Scan for the cell matching the given text and deliver its [x, y] coordinate at center. 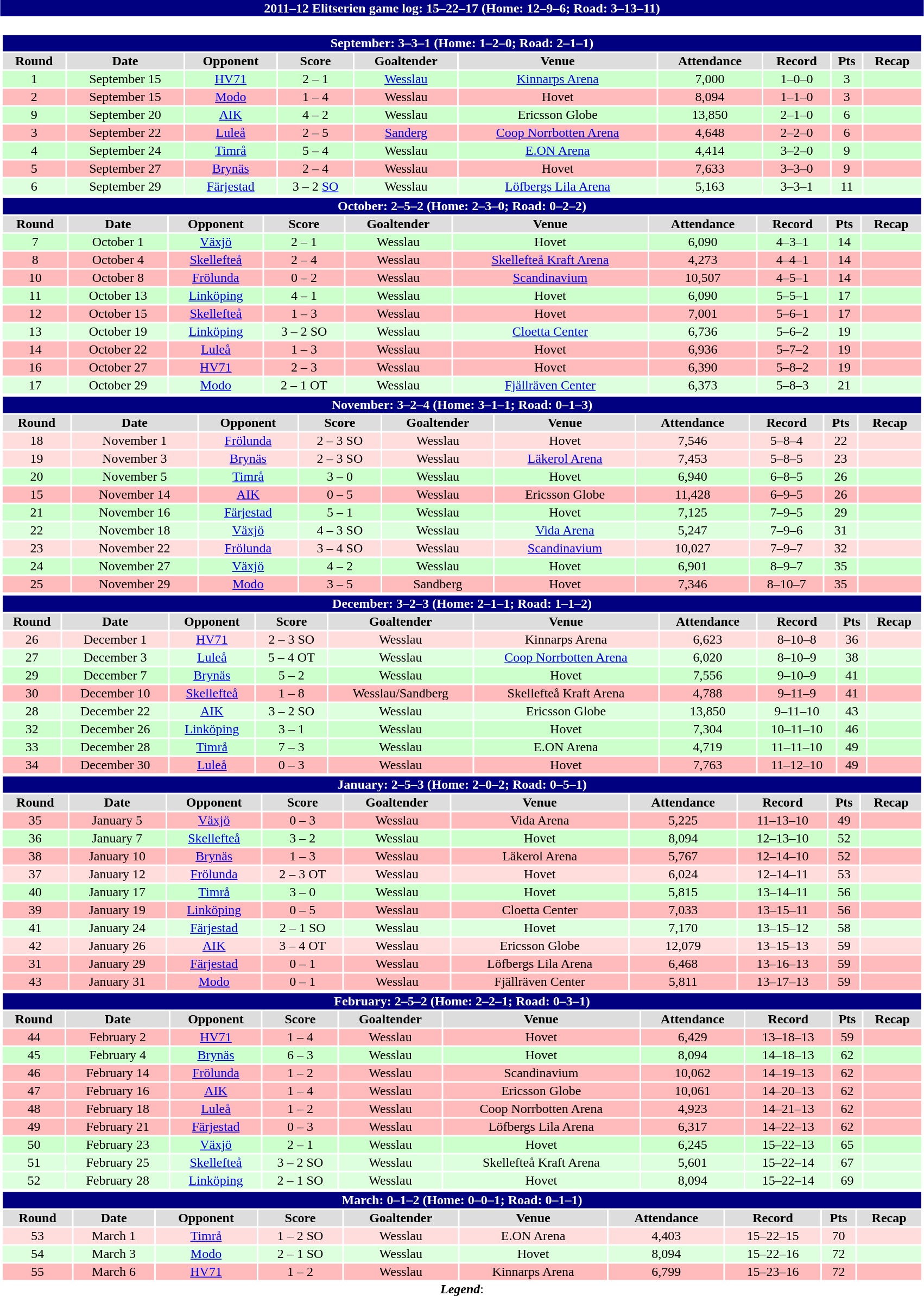
November: 3–2–4 (Home: 3–1–1; Road: 0–1–3) [461, 405]
February 23 [117, 1144]
December 28 [115, 747]
2–2–0 [797, 133]
December 22 [115, 711]
13–15–12 [783, 928]
October 1 [118, 242]
7,304 [708, 729]
October 22 [118, 349]
January 19 [117, 910]
January: 2–5–3 (Home: 2–0–2; Road: 0–5–1) [461, 785]
February 21 [117, 1127]
6,940 [693, 476]
March: 0–1–2 (Home: 0–0–1; Road: 0–1–1) [461, 1200]
5 – 4 OT [291, 658]
14–19–13 [788, 1073]
7,633 [710, 169]
4,414 [710, 150]
25 [36, 584]
4–5–1 [793, 278]
November 16 [135, 512]
12–13–10 [783, 838]
42 [35, 946]
January 26 [117, 946]
0 – 2 [304, 278]
5,601 [693, 1163]
6–8–5 [786, 476]
70 [839, 1236]
50 [34, 1144]
24 [36, 567]
February: 2–5–2 (Home: 2–2–1; Road: 0–3–1) [461, 1001]
10,027 [693, 548]
7,556 [708, 675]
November 22 [135, 548]
4,273 [703, 260]
39 [35, 910]
48 [34, 1109]
1 – 2 SO [301, 1236]
2 [34, 97]
5 [34, 169]
2–1–0 [797, 115]
3 – 2 [302, 838]
9–11–10 [797, 711]
3 – 1 [291, 729]
37 [35, 874]
February 25 [117, 1163]
5–8–3 [793, 385]
3 – 5 [340, 584]
1 [34, 79]
15–22–15 [773, 1236]
Sandberg [438, 584]
4,648 [710, 133]
6,468 [683, 964]
10,062 [693, 1073]
7 [35, 242]
55 [37, 1272]
5–5–1 [793, 296]
January 29 [117, 964]
6,736 [703, 332]
7,546 [693, 441]
8 [35, 260]
January 31 [117, 982]
13–15–13 [783, 946]
3–2–0 [797, 150]
11–11–10 [797, 747]
7,125 [693, 512]
5 – 4 [316, 150]
40 [35, 892]
6,936 [703, 349]
October 27 [118, 368]
October 15 [118, 313]
5 – 1 [340, 512]
28 [31, 711]
2 – 5 [316, 133]
October 8 [118, 278]
7,170 [683, 928]
3 – 4 SO [340, 548]
13–14–11 [783, 892]
47 [34, 1091]
14–21–13 [788, 1109]
12 [35, 313]
5,767 [683, 857]
September 24 [125, 150]
12–14–10 [783, 857]
5,811 [683, 982]
October 19 [118, 332]
6,390 [703, 368]
November 14 [135, 495]
November 1 [135, 441]
October 4 [118, 260]
8–10–7 [786, 584]
4–4–1 [793, 260]
15 [36, 495]
58 [844, 928]
January 7 [117, 838]
October: 2–5–2 (Home: 2–3–0; Road: 0–2–2) [461, 206]
51 [34, 1163]
9–10–9 [797, 675]
3–3–1 [797, 186]
13–17–13 [783, 982]
4,719 [708, 747]
3–3–0 [797, 169]
February 18 [117, 1109]
13–15–11 [783, 910]
6–9–5 [786, 495]
December 3 [115, 658]
November 3 [135, 459]
6,024 [683, 874]
2 – 3 OT [302, 874]
September 20 [125, 115]
9–11–9 [797, 694]
13 [35, 332]
October 13 [118, 296]
7,346 [693, 584]
March 3 [114, 1254]
34 [31, 765]
67 [847, 1163]
September: 3–3–1 (Home: 1–2–0; Road: 2–1–1) [461, 43]
September 27 [125, 169]
6,429 [693, 1037]
3 – 4 OT [302, 946]
February 14 [117, 1073]
5,163 [710, 186]
4,403 [666, 1236]
12,079 [683, 946]
7,453 [693, 459]
Wesslau/Sandberg [401, 694]
December 7 [115, 675]
11,428 [693, 495]
5 – 2 [291, 675]
6,901 [693, 567]
33 [31, 747]
15–22–13 [788, 1144]
March 6 [114, 1272]
12–14–11 [783, 874]
February 28 [117, 1180]
6,373 [703, 385]
8–10–9 [797, 658]
13–18–13 [788, 1037]
30 [31, 694]
4–3–1 [793, 242]
February 4 [117, 1055]
10–11–10 [797, 729]
March 1 [114, 1236]
5–8–2 [793, 368]
8–9–7 [786, 567]
7–9–5 [786, 512]
December 1 [115, 639]
December: 3–2–3 (Home: 2–1–1; Road: 1–1–2) [461, 603]
Sanderg [406, 133]
November 18 [135, 531]
1–1–0 [797, 97]
65 [847, 1144]
4,788 [708, 694]
6,245 [693, 1144]
January 17 [117, 892]
7–9–6 [786, 531]
6,317 [693, 1127]
69 [847, 1180]
February 16 [117, 1091]
7,763 [708, 765]
7,000 [710, 79]
January 10 [117, 857]
December 10 [115, 694]
6,623 [708, 639]
December 26 [115, 729]
1–0–0 [797, 79]
1 – 8 [291, 694]
January 24 [117, 928]
November 5 [135, 476]
6,020 [708, 658]
14–20–13 [788, 1091]
54 [37, 1254]
5,247 [693, 531]
5,225 [683, 821]
13–16–13 [783, 964]
16 [35, 368]
4 – 1 [304, 296]
2011–12 Elitserien game log: 15–22–17 (Home: 12–9–6; Road: 3–13–11) [462, 8]
5–6–1 [793, 313]
5–7–2 [793, 349]
15–23–16 [773, 1272]
September 22 [125, 133]
20 [36, 476]
2 – 1 OT [304, 385]
6,799 [666, 1272]
7–9–7 [786, 548]
October 29 [118, 385]
4 [34, 150]
11–12–10 [797, 765]
10,061 [693, 1091]
4,923 [693, 1109]
7,033 [683, 910]
November 29 [135, 584]
7 – 3 [291, 747]
15–22–16 [773, 1254]
6 – 3 [300, 1055]
2 – 3 [304, 368]
10 [35, 278]
5–8–5 [786, 459]
11–13–10 [783, 821]
December 30 [115, 765]
5–8–4 [786, 441]
45 [34, 1055]
10,507 [703, 278]
November 27 [135, 567]
14–18–13 [788, 1055]
18 [36, 441]
7,001 [703, 313]
January 5 [117, 821]
September 29 [125, 186]
14–22–13 [788, 1127]
8–10–8 [797, 639]
5,815 [683, 892]
4 – 3 SO [340, 531]
5–6–2 [793, 332]
January 12 [117, 874]
27 [31, 658]
44 [34, 1037]
February 2 [117, 1037]
